Find where the given text appears and provide that cell's center as (x, y) coordinate. 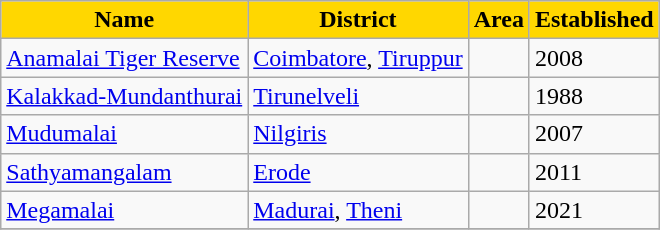
Tirunelveli (358, 96)
Mudumalai (124, 134)
2021 (594, 210)
Area (498, 20)
1988 (594, 96)
2007 (594, 134)
Kalakkad-Mundanthurai (124, 96)
Erode (358, 172)
Name (124, 20)
Madurai, Theni (358, 210)
Sathyamangalam (124, 172)
District (358, 20)
2011 (594, 172)
Anamalai Tiger Reserve (124, 58)
Nilgiris (358, 134)
2008 (594, 58)
Coimbatore, Tiruppur (358, 58)
Megamalai (124, 210)
Established (594, 20)
